From the cell containing the given text, extract its center point as [x, y] coordinate. 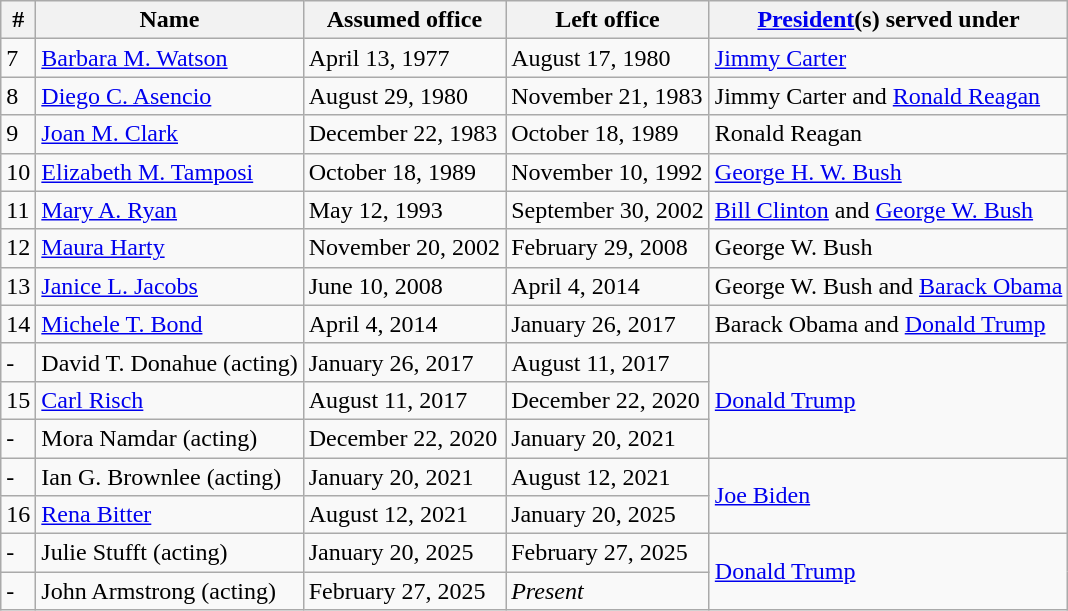
8 [18, 96]
September 30, 2002 [608, 210]
Barack Obama and Donald Trump [888, 324]
February 29, 2008 [608, 248]
Mary A. Ryan [170, 210]
Julie Stufft (acting) [170, 553]
Name [170, 20]
Barbara M. Watson [170, 58]
Ronald Reagan [888, 134]
Left office [608, 20]
16 [18, 515]
Jimmy Carter [888, 58]
Bill Clinton and George W. Bush [888, 210]
May 12, 1993 [404, 210]
April 13, 1977 [404, 58]
Mora Namdar (acting) [170, 438]
Maura Harty [170, 248]
December 22, 1983 [404, 134]
John Armstrong (acting) [170, 591]
Joe Biden [888, 496]
David T. Donahue (acting) [170, 362]
June 10, 2008 [404, 286]
George W. Bush [888, 248]
12 [18, 248]
Present [608, 591]
10 [18, 172]
15 [18, 400]
Rena Bitter [170, 515]
George W. Bush and Barack Obama [888, 286]
# [18, 20]
Assumed office [404, 20]
August 17, 1980 [608, 58]
President(s) served under [888, 20]
14 [18, 324]
Janice L. Jacobs [170, 286]
November 10, 1992 [608, 172]
November 20, 2002 [404, 248]
Diego C. Asencio [170, 96]
11 [18, 210]
Ian G. Brownlee (acting) [170, 477]
Jimmy Carter and Ronald Reagan [888, 96]
13 [18, 286]
August 29, 1980 [404, 96]
Carl Risch [170, 400]
7 [18, 58]
Michele T. Bond [170, 324]
9 [18, 134]
Joan M. Clark [170, 134]
George H. W. Bush [888, 172]
Elizabeth M. Tamposi [170, 172]
November 21, 1983 [608, 96]
